Locate the cell with the specified text and output its [x, y] center coordinate. 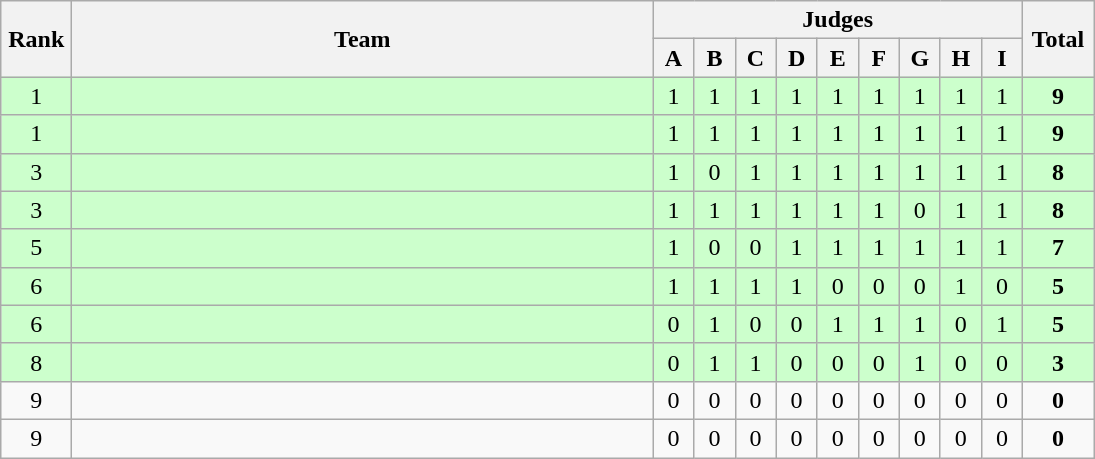
Total [1058, 39]
B [714, 58]
G [920, 58]
Rank [36, 39]
I [1002, 58]
C [756, 58]
F [878, 58]
7 [1058, 248]
D [796, 58]
A [674, 58]
H [960, 58]
Team [362, 39]
E [838, 58]
Judges [838, 20]
